Identify which cell holds the provided text, then report its [X, Y] central coordinate. 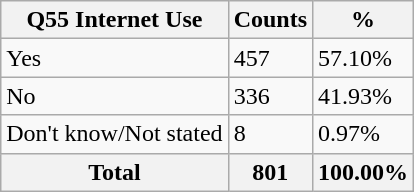
336 [270, 96]
Don't know/Not stated [114, 134]
No [114, 96]
100.00% [364, 172]
Yes [114, 58]
Counts [270, 20]
8 [270, 134]
Total [114, 172]
Q55 Internet Use [114, 20]
41.93% [364, 96]
57.10% [364, 58]
% [364, 20]
0.97% [364, 134]
457 [270, 58]
801 [270, 172]
